Extract the (x, y) coordinate from the center of the cell holding the provided text.  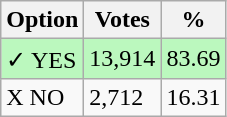
Option (42, 20)
16.31 (194, 97)
✓ YES (42, 59)
Votes (122, 20)
2,712 (122, 97)
X NO (42, 97)
% (194, 20)
13,914 (122, 59)
83.69 (194, 59)
